Capture the cell that displays the provided text and extract its (X, Y) central coordinate. 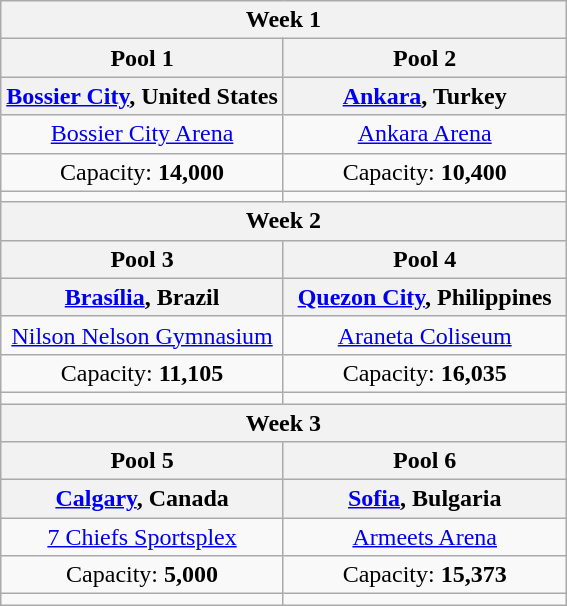
Capacity: 5,000 (142, 575)
Brasília, Brazil (142, 297)
Sofia, Bulgaria (424, 499)
Capacity: 15,373 (424, 575)
Pool 3 (142, 259)
Ankara, Turkey (424, 96)
Quezon City, Philippines (424, 297)
7 Chiefs Sportsplex (142, 537)
Pool 1 (142, 58)
Ankara Arena (424, 134)
Bossier City Arena (142, 134)
Capacity: 16,035 (424, 373)
Pool 4 (424, 259)
Week 1 (284, 20)
Bossier City, United States (142, 96)
Araneta Coliseum (424, 335)
Pool 6 (424, 461)
Capacity: 11,105 (142, 373)
Pool 5 (142, 461)
Capacity: 10,400 (424, 172)
Pool 2 (424, 58)
Capacity: 14,000 (142, 172)
Week 3 (284, 423)
Calgary, Canada (142, 499)
Nilson Nelson Gymnasium (142, 335)
Armeets Arena (424, 537)
Week 2 (284, 221)
